Find where the given text appears and provide that cell's center as [X, Y] coordinate. 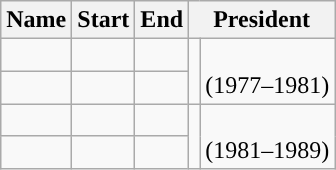
Name [36, 20]
Start [104, 20]
(1981–1989) [268, 136]
End [162, 20]
(1977–1981) [268, 72]
President [262, 20]
